For the text-containing cell, return its midpoint in (x, y) coordinate format. 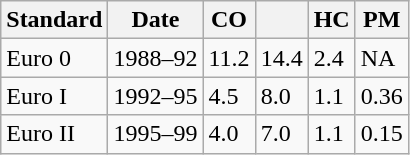
Standard (54, 20)
14.4 (282, 58)
Date (156, 20)
Euro 0 (54, 58)
4.0 (229, 134)
1988–92 (156, 58)
1992–95 (156, 96)
Euro II (54, 134)
CO (229, 20)
HC (332, 20)
8.0 (282, 96)
2.4 (332, 58)
1995–99 (156, 134)
0.15 (382, 134)
0.36 (382, 96)
Euro I (54, 96)
4.5 (229, 96)
7.0 (282, 134)
11.2 (229, 58)
PM (382, 20)
NA (382, 58)
